For the text-containing cell, return its midpoint in (x, y) coordinate format. 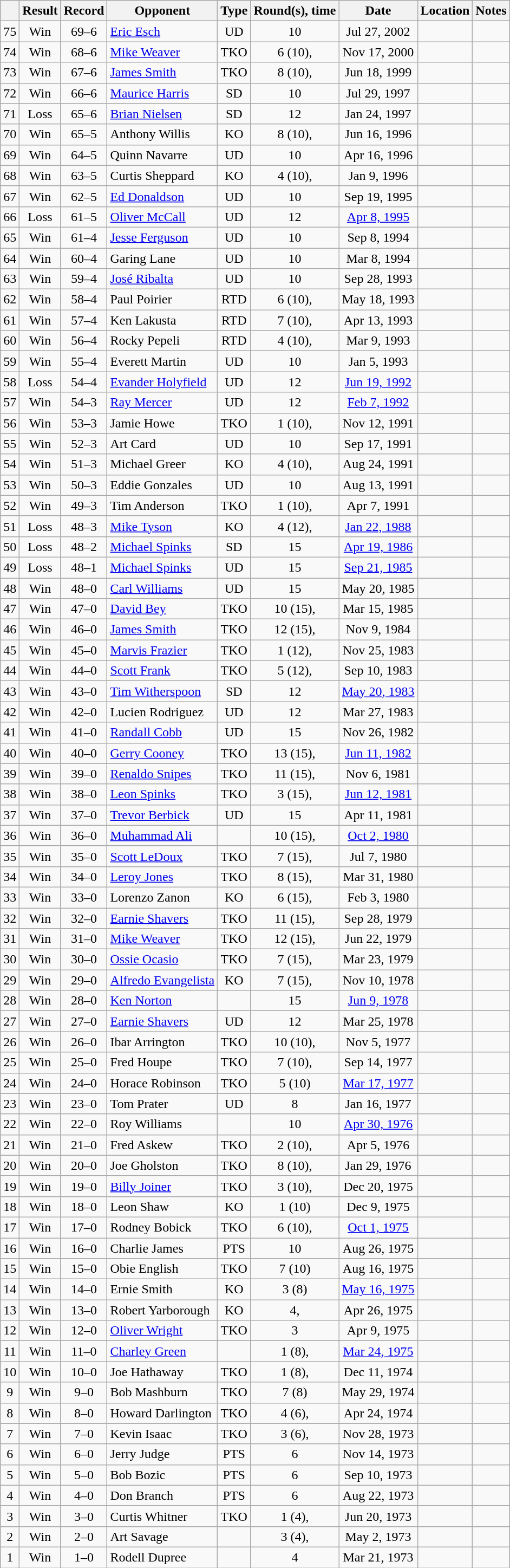
Record (84, 11)
68 (10, 176)
Nov 25, 1983 (378, 650)
3 (6), (295, 1434)
2–0 (84, 1537)
May 20, 1983 (378, 691)
Apr 7, 1991 (378, 506)
32–0 (84, 918)
64 (10, 258)
Mar 24, 1975 (378, 1351)
39 (10, 774)
14 (10, 1290)
May 18, 1993 (378, 300)
Charlie James (162, 1248)
61 (10, 320)
61–5 (84, 217)
Kevin Isaac (162, 1434)
Mar 23, 1979 (378, 960)
55–4 (84, 361)
19–0 (84, 1186)
26–0 (84, 1042)
12–0 (84, 1331)
Ray Mercer (162, 403)
7 (10, 1434)
41–0 (84, 733)
9–0 (84, 1392)
Aug 22, 1973 (378, 1495)
Carl Williams (162, 588)
Nov 5, 1977 (378, 1042)
Billy Joiner (162, 1186)
May 2, 1973 (378, 1537)
Everett Martin (162, 361)
Marvis Frazier (162, 650)
Apr 11, 1981 (378, 815)
3–0 (84, 1516)
49 (10, 567)
48–2 (84, 547)
Nov 9, 1984 (378, 630)
Jun 12, 1981 (378, 794)
Ken Norton (162, 1001)
11 (10, 1351)
Leon Shaw (162, 1207)
David Bey (162, 609)
Location (445, 11)
20 (10, 1165)
1 (12), (295, 650)
9 (10, 1392)
Leroy Jones (162, 877)
Michael Greer (162, 464)
17 (10, 1227)
52–3 (84, 444)
5 (12), (295, 671)
Leon Spinks (162, 794)
Apr 8, 1995 (378, 217)
Jan 5, 1993 (378, 361)
Art Card (162, 444)
67–6 (84, 73)
Date (378, 11)
49–3 (84, 506)
31–0 (84, 939)
Art Savage (162, 1537)
Jan 29, 1976 (378, 1165)
Mar 15, 1985 (378, 609)
50 (10, 547)
56–4 (84, 341)
Sep 10, 1973 (378, 1475)
Jan 9, 1996 (378, 176)
53–3 (84, 423)
37 (10, 815)
Mike Tyson (162, 526)
Jun 22, 1979 (378, 939)
6–0 (84, 1454)
69–6 (84, 31)
45 (10, 650)
Mar 27, 1983 (378, 712)
Brian Nielsen (162, 114)
10 (10), (295, 1042)
54–4 (84, 382)
Jul 27, 2002 (378, 31)
Mar 17, 1977 (378, 1083)
33–0 (84, 897)
Jesse Ferguson (162, 237)
55 (10, 444)
16 (10, 1248)
25–0 (84, 1062)
44 (10, 671)
51 (10, 526)
Nov 12, 1991 (378, 423)
30 (10, 960)
41 (10, 733)
1 (10) (295, 1207)
Aug 13, 1991 (378, 485)
36 (10, 835)
66–6 (84, 93)
Sep 19, 1995 (378, 196)
Sep 17, 1991 (378, 444)
57 (10, 403)
Jun 18, 1999 (378, 73)
Dec 11, 1974 (378, 1372)
Aug 24, 1991 (378, 464)
Oct 2, 1980 (378, 835)
Ibar Arrington (162, 1042)
22 (10, 1124)
1 (10, 1557)
Sep 10, 1983 (378, 671)
56 (10, 423)
Muhammad Ali (162, 835)
37–0 (84, 815)
Jun 20, 1973 (378, 1516)
3 (15), (295, 794)
20–0 (84, 1165)
Rodell Dupree (162, 1557)
26 (10, 1042)
65–5 (84, 134)
24 (10, 1083)
35–0 (84, 856)
Randall Cobb (162, 733)
33 (10, 897)
61–4 (84, 237)
Evander Holyfield (162, 382)
Maurice Harris (162, 93)
23–0 (84, 1104)
34–0 (84, 877)
13–0 (84, 1310)
Ernie Smith (162, 1290)
32 (10, 918)
39–0 (84, 774)
51–3 (84, 464)
Tim Witherspoon (162, 691)
16–0 (84, 1248)
Anthony Willis (162, 134)
58–4 (84, 300)
Trevor Berbick (162, 815)
54 (10, 464)
62–5 (84, 196)
Mar 25, 1978 (378, 1021)
Jerry Judge (162, 1454)
13 (15), (295, 753)
Sep 8, 1994 (378, 237)
35 (10, 856)
Sep 14, 1977 (378, 1062)
1 (4), (295, 1516)
23 (10, 1104)
64–5 (84, 155)
8–0 (84, 1413)
44–0 (84, 671)
3 (4), (295, 1537)
36–0 (84, 835)
Ossie Ocasio (162, 960)
48–1 (84, 567)
Mar 9, 1993 (378, 341)
Tom Prater (162, 1104)
19 (10, 1186)
Sep 28, 1979 (378, 918)
Don Branch (162, 1495)
Lorenzo Zanon (162, 897)
71 (10, 114)
34 (10, 877)
Scott Frank (162, 671)
1–0 (84, 1557)
Ken Lakusta (162, 320)
Jun 19, 1992 (378, 382)
42–0 (84, 712)
53 (10, 485)
5 (10) (295, 1083)
Alfredo Evangelista (162, 980)
59–4 (84, 279)
Renaldo Snipes (162, 774)
Bob Mashburn (162, 1392)
2 (10, 1537)
63–5 (84, 176)
4 (6), (295, 1413)
29 (10, 980)
Curtis Sheppard (162, 176)
73 (10, 73)
18 (10, 1207)
4–0 (84, 1495)
Jun 11, 1982 (378, 753)
Bob Bozic (162, 1475)
48–0 (84, 588)
66 (10, 217)
Type (234, 11)
Joe Gholston (162, 1165)
58 (10, 382)
Nov 14, 1973 (378, 1454)
Jun 9, 1978 (378, 1001)
28 (10, 1001)
40–0 (84, 753)
45–0 (84, 650)
6 (15), (295, 897)
Jan 16, 1977 (378, 1104)
28–0 (84, 1001)
47–0 (84, 609)
43 (10, 691)
54–3 (84, 403)
May 20, 1985 (378, 588)
3 (10), (295, 1186)
Apr 30, 1976 (378, 1124)
38–0 (84, 794)
7 (10) (295, 1269)
31 (10, 939)
72 (10, 93)
75 (10, 31)
Oliver McCall (162, 217)
5–0 (84, 1475)
15–0 (84, 1269)
68–6 (84, 52)
Tim Anderson (162, 506)
30–0 (84, 960)
7–0 (84, 1434)
47 (10, 609)
Rodney Bobick (162, 1227)
Jul 7, 1980 (378, 856)
29–0 (84, 980)
4 (12), (295, 526)
Apr 9, 1975 (378, 1331)
Jan 24, 1997 (378, 114)
4, (295, 1310)
46–0 (84, 630)
67 (10, 196)
65 (10, 237)
38 (10, 794)
74 (10, 52)
Robert Yarborough (162, 1310)
Roy Williams (162, 1124)
27 (10, 1021)
21 (10, 1145)
8 (15), (295, 877)
Fred Askew (162, 1145)
Nov 26, 1982 (378, 733)
59 (10, 361)
18–0 (84, 1207)
Apr 16, 1996 (378, 155)
Feb 3, 1980 (378, 897)
65–6 (84, 114)
Scott LeDoux (162, 856)
Jul 29, 1997 (378, 93)
Sep 28, 1993 (378, 279)
Eric Esch (162, 31)
70 (10, 134)
60–4 (84, 258)
Rocky Pepeli (162, 341)
24–0 (84, 1083)
Aug 26, 1975 (378, 1248)
Nov 28, 1973 (378, 1434)
7 (8) (295, 1392)
Result (40, 11)
Round(s), time (295, 11)
Fred Houpe (162, 1062)
Apr 26, 1975 (378, 1310)
Gerry Cooney (162, 753)
May 16, 1975 (378, 1290)
11–0 (84, 1351)
Howard Darlington (162, 1413)
2 (10), (295, 1145)
62 (10, 300)
Dec 9, 1975 (378, 1207)
5 (10, 1475)
Oct 1, 1975 (378, 1227)
Feb 7, 1992 (378, 403)
Lucien Rodriguez (162, 712)
Eddie Gonzales (162, 485)
63 (10, 279)
José Ribalta (162, 279)
60 (10, 341)
Oliver Wright (162, 1331)
Apr 19, 1986 (378, 547)
Apr 13, 1993 (378, 320)
17–0 (84, 1227)
Jamie Howe (162, 423)
Dec 20, 1975 (378, 1186)
Aug 16, 1975 (378, 1269)
57–4 (84, 320)
Paul Poirier (162, 300)
Curtis Whitner (162, 1516)
46 (10, 630)
14–0 (84, 1290)
Joe Hathaway (162, 1372)
Notes (491, 11)
May 29, 1974 (378, 1392)
Nov 10, 1978 (378, 980)
Mar 8, 1994 (378, 258)
21–0 (84, 1145)
Nov 6, 1981 (378, 774)
Horace Robinson (162, 1083)
3 (8) (295, 1290)
Apr 24, 1974 (378, 1413)
Jun 16, 1996 (378, 134)
40 (10, 753)
Obie English (162, 1269)
Mar 31, 1980 (378, 877)
Sep 21, 1985 (378, 567)
27–0 (84, 1021)
50–3 (84, 485)
48 (10, 588)
Mar 21, 1973 (378, 1557)
Jan 22, 1988 (378, 526)
Quinn Navarre (162, 155)
69 (10, 155)
Garing Lane (162, 258)
52 (10, 506)
Opponent (162, 11)
13 (10, 1310)
43–0 (84, 691)
25 (10, 1062)
Charley Green (162, 1351)
Apr 5, 1976 (378, 1145)
Nov 17, 2000 (378, 52)
22–0 (84, 1124)
42 (10, 712)
Ed Donaldson (162, 196)
10–0 (84, 1372)
48–3 (84, 526)
